Return (x, y) of the center of cell containing provided text 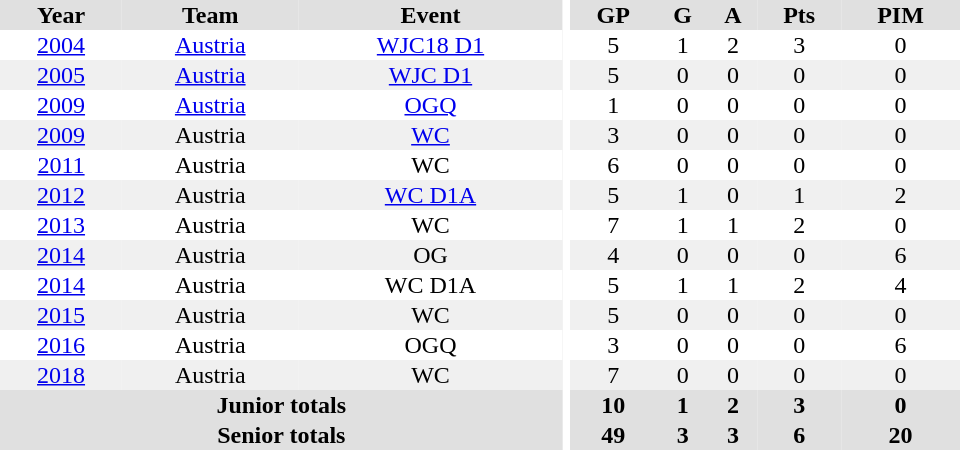
Senior totals (282, 435)
Event (430, 15)
2016 (61, 345)
2004 (61, 45)
A (734, 15)
2005 (61, 75)
Year (61, 15)
G (683, 15)
2018 (61, 375)
Team (210, 15)
OG (430, 255)
2013 (61, 225)
2011 (61, 165)
WJC18 D1 (430, 45)
20 (900, 435)
Pts (799, 15)
2015 (61, 315)
Junior totals (282, 405)
49 (614, 435)
PIM (900, 15)
GP (614, 15)
2012 (61, 195)
WJC D1 (430, 75)
10 (614, 405)
